Extract the (x, y) coordinate from the center of the cell holding the provided text.  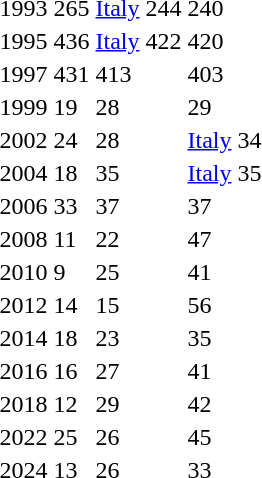
14 (72, 305)
Italy 422 (138, 41)
413 (138, 74)
35 (138, 173)
12 (72, 404)
16 (72, 371)
431 (72, 74)
15 (138, 305)
24 (72, 140)
19 (72, 107)
37 (138, 206)
27 (138, 371)
9 (72, 272)
33 (72, 206)
26 (138, 437)
29 (138, 404)
22 (138, 239)
23 (138, 338)
11 (72, 239)
436 (72, 41)
